Detect which cell encompasses the target text, then output its [x, y] center coordinate. 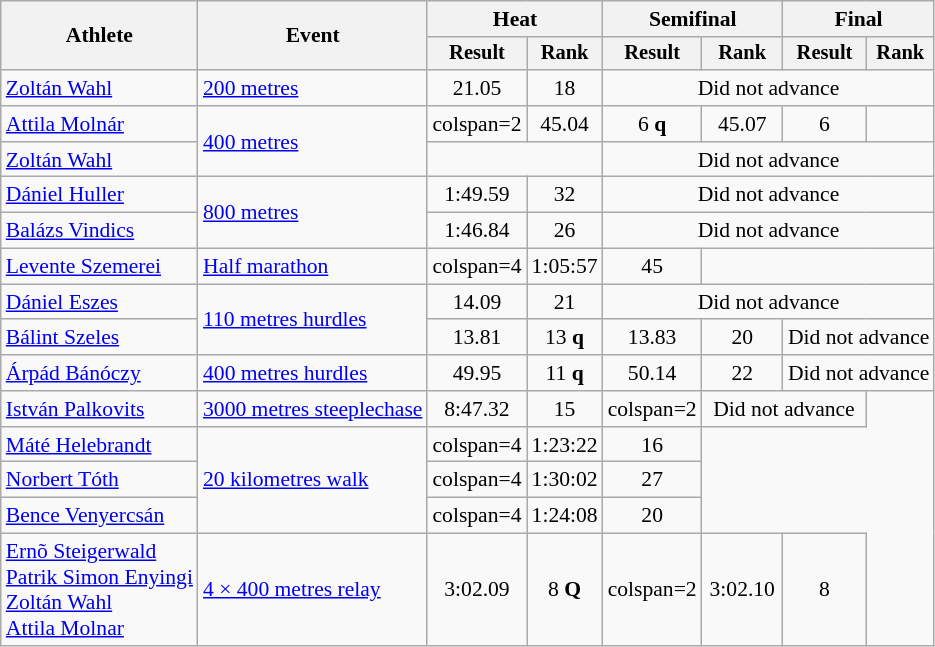
Dániel Eszes [100, 302]
18 [565, 88]
Half marathon [313, 267]
16 [652, 445]
13.81 [476, 338]
3:02.09 [476, 590]
45.04 [565, 124]
15 [565, 409]
Heat [514, 19]
6 q [652, 124]
1:05:57 [565, 267]
Athlete [100, 36]
3:02.10 [742, 590]
1:49.59 [476, 195]
14.09 [476, 302]
Árpád Bánóczy [100, 373]
21 [565, 302]
Dániel Huller [100, 195]
1:23:22 [565, 445]
Levente Szemerei [100, 267]
8 Q [565, 590]
Semifinal [693, 19]
1:24:08 [565, 516]
27 [652, 480]
Balázs Vindics [100, 231]
200 metres [313, 88]
1:30:02 [565, 480]
20 kilometres walk [313, 480]
6 [824, 124]
Norbert Tóth [100, 480]
50.14 [652, 373]
Bálint Szeles [100, 338]
Event [313, 36]
26 [565, 231]
3000 metres steeplechase [313, 409]
8:47.32 [476, 409]
13.83 [652, 338]
1:46.84 [476, 231]
110 metres hurdles [313, 320]
Ernõ SteigerwaldPatrik Simon EnyingiZoltán WahlAttila Molnar [100, 590]
49.95 [476, 373]
Final [859, 19]
21.05 [476, 88]
Attila Molnár [100, 124]
800 metres [313, 212]
22 [742, 373]
45.07 [742, 124]
8 [824, 590]
4 × 400 metres relay [313, 590]
400 metres [313, 142]
13 q [565, 338]
István Palkovits [100, 409]
400 metres hurdles [313, 373]
32 [565, 195]
11 q [565, 373]
45 [652, 267]
Máté Helebrandt [100, 445]
Bence Venyercsán [100, 516]
